Find where the given text appears and provide that cell's center as (x, y) coordinate. 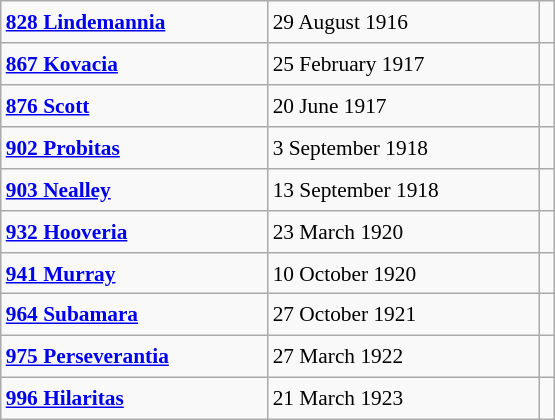
27 March 1922 (404, 357)
29 August 1916 (404, 22)
975 Perseverantia (134, 357)
3 September 1918 (404, 148)
828 Lindemannia (134, 22)
903 Nealley (134, 189)
867 Kovacia (134, 64)
23 March 1920 (404, 231)
932 Hooveria (134, 231)
25 February 1917 (404, 64)
964 Subamara (134, 315)
21 March 1923 (404, 399)
902 Probitas (134, 148)
20 June 1917 (404, 106)
27 October 1921 (404, 315)
10 October 1920 (404, 273)
13 September 1918 (404, 189)
941 Murray (134, 273)
996 Hilaritas (134, 399)
876 Scott (134, 106)
